Return the (X, Y) coordinate for the center point of the cell that contains the specified text.  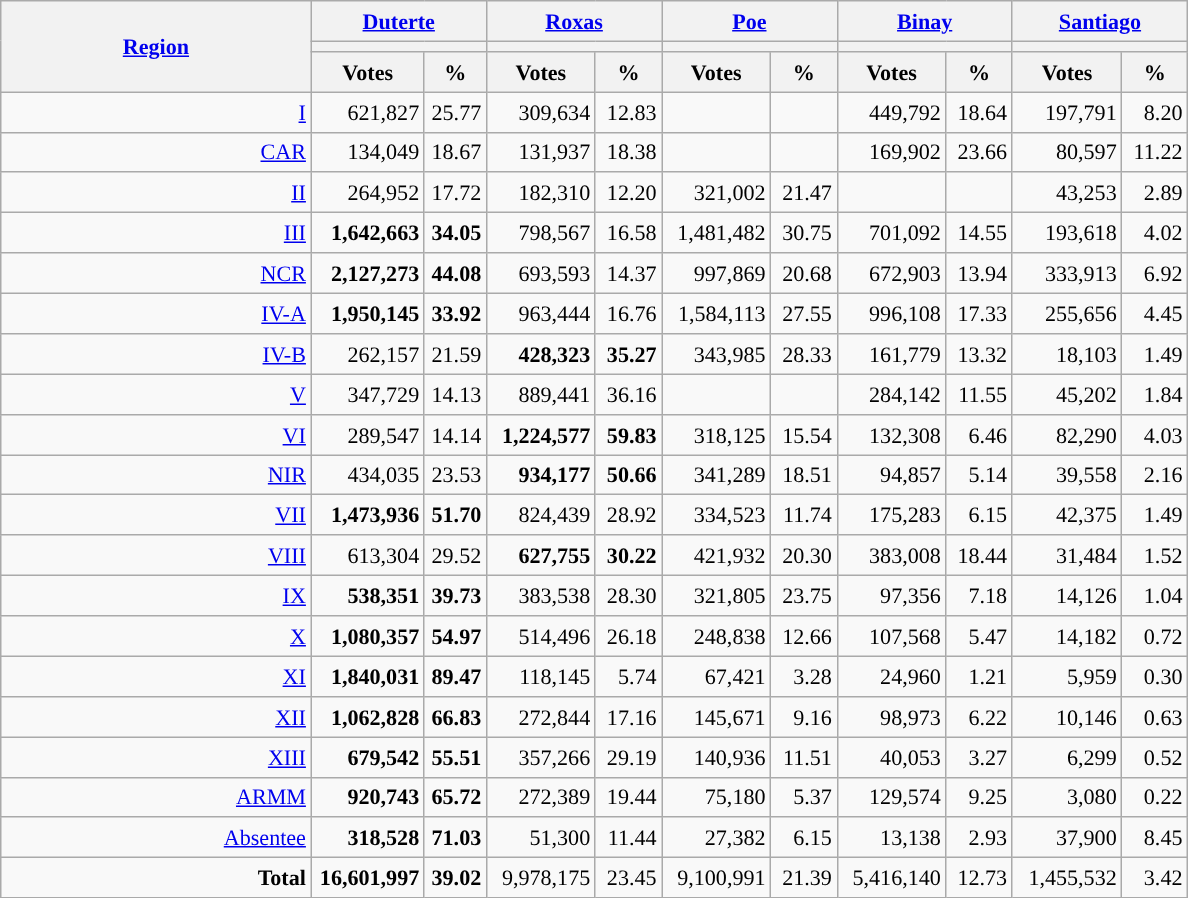
23.45 (628, 877)
514,496 (540, 635)
11.74 (804, 515)
343,985 (716, 353)
Absentee (156, 837)
1,062,828 (368, 716)
IX (156, 595)
9,978,175 (540, 877)
262,157 (368, 353)
II (156, 192)
12.83 (628, 111)
0.30 (1155, 676)
39.73 (455, 595)
321,805 (716, 595)
798,567 (540, 232)
1.84 (1155, 394)
6.22 (979, 716)
23.53 (455, 474)
33.92 (455, 313)
18.64 (979, 111)
132,308 (892, 434)
21.47 (804, 192)
18.51 (804, 474)
934,177 (540, 474)
434,035 (368, 474)
65.72 (455, 797)
9,100,991 (716, 877)
11.55 (979, 394)
5.14 (979, 474)
3.27 (979, 756)
14.13 (455, 394)
145,671 (716, 716)
12.73 (979, 877)
IV-B (156, 353)
14,182 (1067, 635)
3,080 (1067, 797)
66.83 (455, 716)
341,289 (716, 474)
14.55 (979, 232)
23.66 (979, 152)
449,792 (892, 111)
15.54 (804, 434)
6.92 (1155, 273)
0.22 (1155, 797)
1,840,031 (368, 676)
14.14 (455, 434)
1,224,577 (540, 434)
997,869 (716, 273)
97,356 (892, 595)
54.97 (455, 635)
CAR (156, 152)
24,960 (892, 676)
44.08 (455, 273)
627,755 (540, 555)
IV-A (156, 313)
4.45 (1155, 313)
18.44 (979, 555)
I (156, 111)
8.20 (1155, 111)
889,441 (540, 394)
161,779 (892, 353)
17.33 (979, 313)
51.70 (455, 515)
272,389 (540, 797)
0.63 (1155, 716)
824,439 (540, 515)
13,138 (892, 837)
29.52 (455, 555)
40,053 (892, 756)
6.46 (979, 434)
309,634 (540, 111)
107,568 (892, 635)
80,597 (1067, 152)
318,528 (368, 837)
2,127,273 (368, 273)
10,146 (1067, 716)
5.74 (628, 676)
621,827 (368, 111)
Duterte (398, 20)
42,375 (1067, 515)
140,936 (716, 756)
175,283 (892, 515)
ARMM (156, 797)
75,180 (716, 797)
333,913 (1067, 273)
Santiago (1100, 20)
9.25 (979, 797)
18,103 (1067, 353)
357,266 (540, 756)
4.03 (1155, 434)
35.27 (628, 353)
920,743 (368, 797)
18.67 (455, 152)
31,484 (1067, 555)
5.47 (979, 635)
27,382 (716, 837)
5,416,140 (892, 877)
21.39 (804, 877)
14.37 (628, 273)
1.21 (979, 676)
16,601,997 (368, 877)
1,642,663 (368, 232)
III (156, 232)
318,125 (716, 434)
182,310 (540, 192)
7.18 (979, 595)
16.58 (628, 232)
39,558 (1067, 474)
Total (156, 877)
Roxas (574, 20)
11.44 (628, 837)
613,304 (368, 555)
28.30 (628, 595)
679,542 (368, 756)
321,002 (716, 192)
XI (156, 676)
28.92 (628, 515)
538,351 (368, 595)
193,618 (1067, 232)
Poe (750, 20)
43,253 (1067, 192)
26.18 (628, 635)
2.89 (1155, 192)
94,857 (892, 474)
XII (156, 716)
1.04 (1155, 595)
169,902 (892, 152)
13.32 (979, 353)
51,300 (540, 837)
20.68 (804, 273)
71.03 (455, 837)
19.44 (628, 797)
20.30 (804, 555)
89.47 (455, 676)
59.83 (628, 434)
NCR (156, 273)
Region (156, 46)
X (156, 635)
264,952 (368, 192)
693,593 (540, 273)
248,838 (716, 635)
1,455,532 (1067, 877)
27.55 (804, 313)
28.33 (804, 353)
1,584,113 (716, 313)
14,126 (1067, 595)
1,473,936 (368, 515)
289,547 (368, 434)
0.72 (1155, 635)
131,937 (540, 152)
VIII (156, 555)
134,049 (368, 152)
17.72 (455, 192)
3.42 (1155, 877)
383,538 (540, 595)
37,900 (1067, 837)
12.20 (628, 192)
963,444 (540, 313)
1,481,482 (716, 232)
21.59 (455, 353)
82,290 (1067, 434)
45,202 (1067, 394)
996,108 (892, 313)
Binay (924, 20)
18.38 (628, 152)
284,142 (892, 394)
11.51 (804, 756)
12.66 (804, 635)
1,080,357 (368, 635)
30.22 (628, 555)
428,323 (540, 353)
272,844 (540, 716)
NIR (156, 474)
421,932 (716, 555)
29.19 (628, 756)
17.16 (628, 716)
VI (156, 434)
36.16 (628, 394)
34.05 (455, 232)
25.77 (455, 111)
30.75 (804, 232)
6,299 (1067, 756)
255,656 (1067, 313)
2.93 (979, 837)
9.16 (804, 716)
13.94 (979, 273)
1,950,145 (368, 313)
3.28 (804, 676)
1.52 (1155, 555)
347,729 (368, 394)
334,523 (716, 515)
8.45 (1155, 837)
VII (156, 515)
118,145 (540, 676)
701,092 (892, 232)
0.52 (1155, 756)
129,574 (892, 797)
39.02 (455, 877)
67,421 (716, 676)
2.16 (1155, 474)
5.37 (804, 797)
16.76 (628, 313)
V (156, 394)
98,973 (892, 716)
23.75 (804, 595)
383,008 (892, 555)
XIII (156, 756)
55.51 (455, 756)
5,959 (1067, 676)
11.22 (1155, 152)
50.66 (628, 474)
672,903 (892, 273)
197,791 (1067, 111)
4.02 (1155, 232)
